Identify which cell holds the provided text, then report its [X, Y] central coordinate. 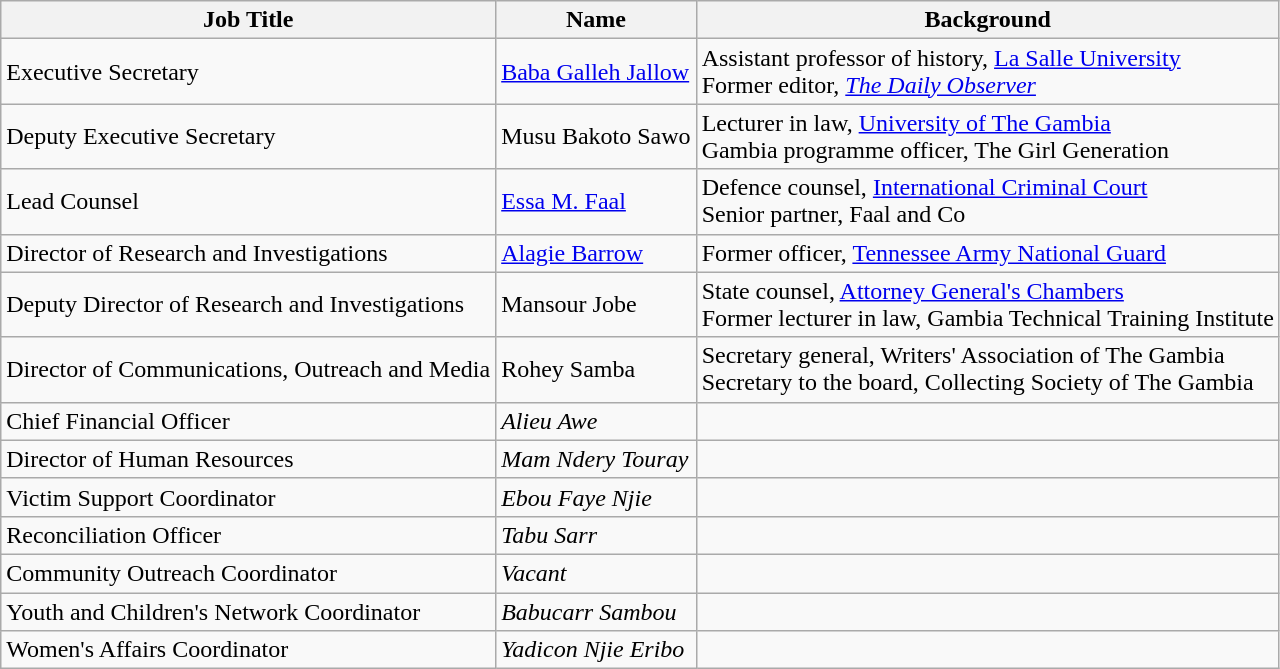
Assistant professor of history, La Salle UniversityFormer editor, The Daily Observer [988, 72]
Deputy Director of Research and Investigations [248, 304]
Deputy Executive Secretary [248, 136]
Job Title [248, 20]
Director of Communications, Outreach and Media [248, 370]
Essa M. Faal [596, 202]
Mam Ndery Touray [596, 459]
Babucarr Sambou [596, 611]
Director of Research and Investigations [248, 253]
Community Outreach Coordinator [248, 573]
Youth and Children's Network Coordinator [248, 611]
Alieu Awe [596, 421]
State counsel, Attorney General's ChambersFormer lecturer in law, Gambia Technical Training Institute [988, 304]
Alagie Barrow [596, 253]
Background [988, 20]
Musu Bakoto Sawo [596, 136]
Tabu Sarr [596, 535]
Chief Financial Officer [248, 421]
Reconciliation Officer [248, 535]
Victim Support Coordinator [248, 497]
Vacant [596, 573]
Ebou Faye Njie [596, 497]
Executive Secretary [248, 72]
Lecturer in law, University of The GambiaGambia programme officer, The Girl Generation [988, 136]
Defence counsel, International Criminal CourtSenior partner, Faal and Co [988, 202]
Mansour Jobe [596, 304]
Women's Affairs Coordinator [248, 650]
Yadicon Njie Eribo [596, 650]
Secretary general, Writers' Association of The GambiaSecretary to the board, Collecting Society of The Gambia [988, 370]
Director of Human Resources [248, 459]
Rohey Samba [596, 370]
Baba Galleh Jallow [596, 72]
Former officer, Tennessee Army National Guard [988, 253]
Name [596, 20]
Lead Counsel [248, 202]
